Return the (X, Y) coordinate for the center point of the cell that contains the specified text.  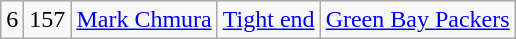
6 (12, 20)
Green Bay Packers (418, 20)
Tight end (268, 20)
Mark Chmura (144, 20)
157 (48, 20)
